Scan for the cell matching the given text and deliver its [x, y] coordinate at center. 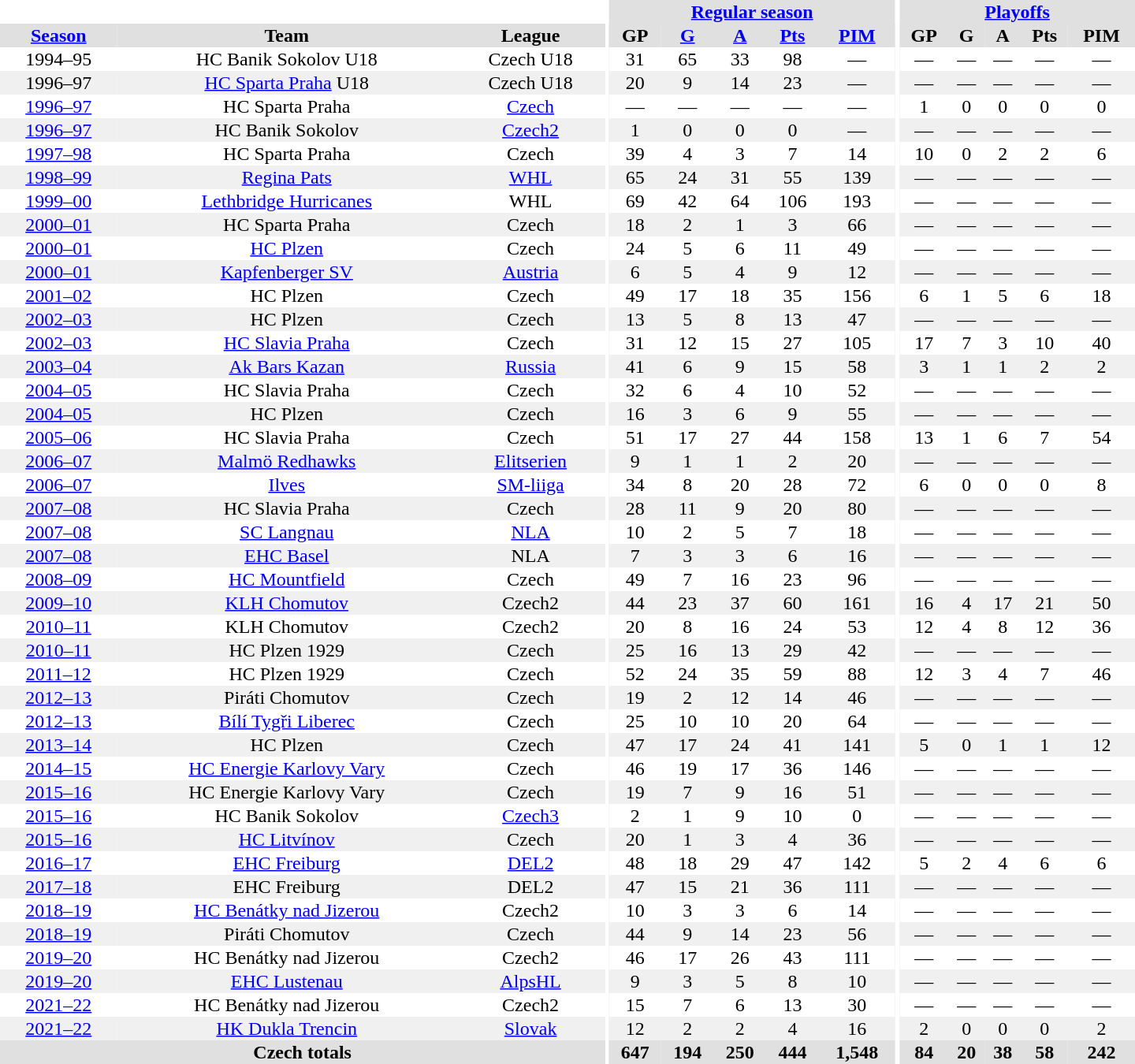
242 [1102, 1052]
HC Banik Sokolov U18 [287, 59]
Season [58, 35]
Kapfenberger SV [287, 272]
26 [741, 958]
AlpsHL [530, 981]
193 [858, 201]
96 [858, 579]
37 [741, 603]
Slovak [530, 1029]
40 [1102, 343]
Czech totals [303, 1052]
66 [858, 225]
194 [687, 1052]
HC Sparta Praha U18 [287, 83]
2014–15 [58, 768]
HK Dukla Trencin [287, 1029]
1997–98 [58, 154]
146 [858, 768]
69 [635, 201]
2013–14 [58, 745]
Austria [530, 272]
2005–06 [58, 437]
HC Litvínov [287, 839]
Czech3 [530, 816]
1998–99 [58, 177]
54 [1102, 437]
SC Langnau [287, 532]
1999–00 [58, 201]
250 [741, 1052]
141 [858, 745]
38 [1003, 1052]
Team [287, 35]
Lethbridge Hurricanes [287, 201]
2017–18 [58, 887]
60 [793, 603]
EHC Lustenau [287, 981]
Regular season [752, 12]
Ilves [287, 485]
98 [793, 59]
2011–12 [58, 674]
84 [924, 1052]
158 [858, 437]
59 [793, 674]
53 [858, 627]
30 [858, 1005]
Ak Bars Kazan [287, 366]
88 [858, 674]
League [530, 35]
2003–04 [58, 366]
444 [793, 1052]
2001–02 [58, 296]
647 [635, 1052]
Playoffs [1017, 12]
39 [635, 154]
1994–95 [58, 59]
106 [793, 201]
105 [858, 343]
43 [793, 958]
EHC Basel [287, 556]
2016–17 [58, 863]
Elitserien [530, 461]
156 [858, 296]
2009–10 [58, 603]
72 [858, 485]
48 [635, 863]
HC Mountfield [287, 579]
139 [858, 177]
50 [1102, 603]
Russia [530, 366]
142 [858, 863]
33 [741, 59]
2008–09 [58, 579]
32 [635, 390]
Malmö Redhawks [287, 461]
Bílí Tygři Liberec [287, 721]
56 [858, 934]
34 [635, 485]
SM-liiga [530, 485]
Regina Pats [287, 177]
161 [858, 603]
1,548 [858, 1052]
80 [858, 508]
